From the cell containing the given text, extract its center point as (x, y) coordinate. 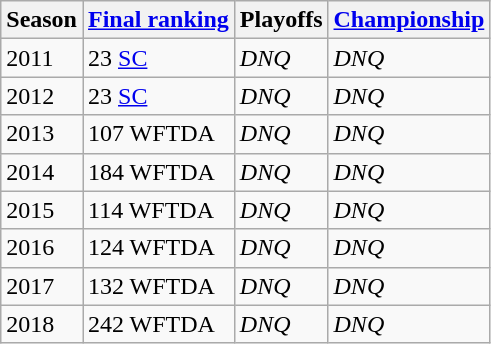
107 WFTDA (158, 134)
114 WFTDA (158, 210)
2014 (42, 172)
2013 (42, 134)
Season (42, 20)
Playoffs (281, 20)
2012 (42, 96)
2017 (42, 286)
2016 (42, 248)
184 WFTDA (158, 172)
2015 (42, 210)
124 WFTDA (158, 248)
132 WFTDA (158, 286)
Final ranking (158, 20)
2011 (42, 58)
242 WFTDA (158, 324)
Championship (409, 20)
2018 (42, 324)
